Pinpoint the cell where the given text exists, returning its (X, Y) midpoint coordinate. 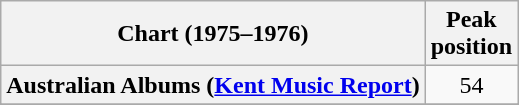
Peakposition (471, 34)
54 (471, 85)
Chart (1975–1976) (213, 34)
Australian Albums (Kent Music Report) (213, 85)
